Search for the cell housing the specified text and yield its [X, Y] center coordinate. 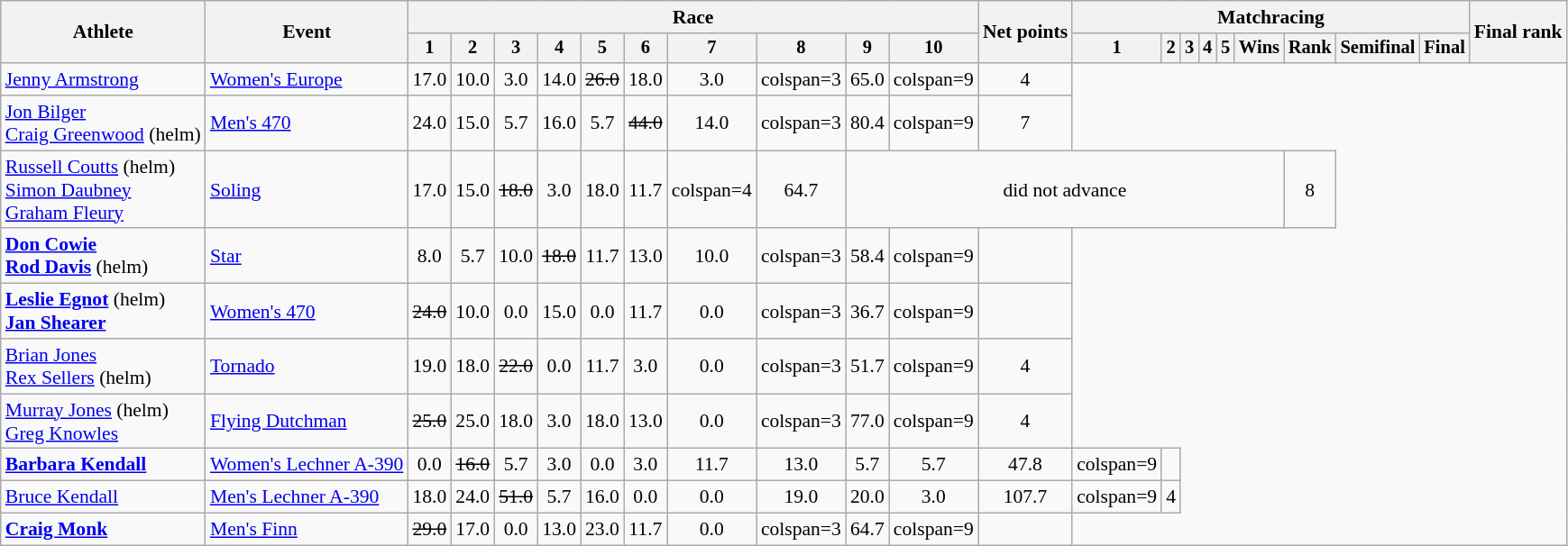
colspan=4 [712, 189]
9 [867, 49]
Russell Coutts (helm)Simon DaubneyGraham Fleury [103, 189]
65.0 [867, 79]
Bruce Kendall [103, 497]
Men's Lechner A-390 [307, 497]
51.0 [516, 497]
Women's Europe [307, 79]
Jenny Armstrong [103, 79]
47.8 [1025, 465]
107.7 [1025, 497]
did not advance [1065, 189]
Don CowieRod Davis (helm) [103, 256]
58.4 [867, 256]
Tornado [307, 366]
22.0 [516, 366]
Men's Finn [307, 530]
Rank [1310, 49]
51.7 [867, 366]
Semifinal [1378, 49]
Women's Lechner A-390 [307, 465]
Athlete [103, 32]
Craig Monk [103, 530]
Murray Jones (helm)Greg Knowles [103, 422]
20.0 [867, 497]
Barbara Kendall [103, 465]
Net points [1025, 32]
36.7 [867, 312]
Final rank [1518, 32]
8.0 [429, 256]
Wins [1259, 49]
23.0 [602, 530]
Brian JonesRex Sellers (helm) [103, 366]
44.0 [646, 123]
10 [934, 49]
Matchracing [1271, 17]
Event [307, 32]
Star [307, 256]
80.4 [867, 123]
Leslie Egnot (helm)Jan Shearer [103, 312]
Final [1444, 49]
Soling [307, 189]
77.0 [867, 422]
26.0 [602, 79]
6 [646, 49]
29.0 [429, 530]
Jon BilgerCraig Greenwood (helm) [103, 123]
Men's 470 [307, 123]
Flying Dutchman [307, 422]
Women's 470 [307, 312]
Race [692, 17]
